From the cell containing the given text, extract its center point as (x, y) coordinate. 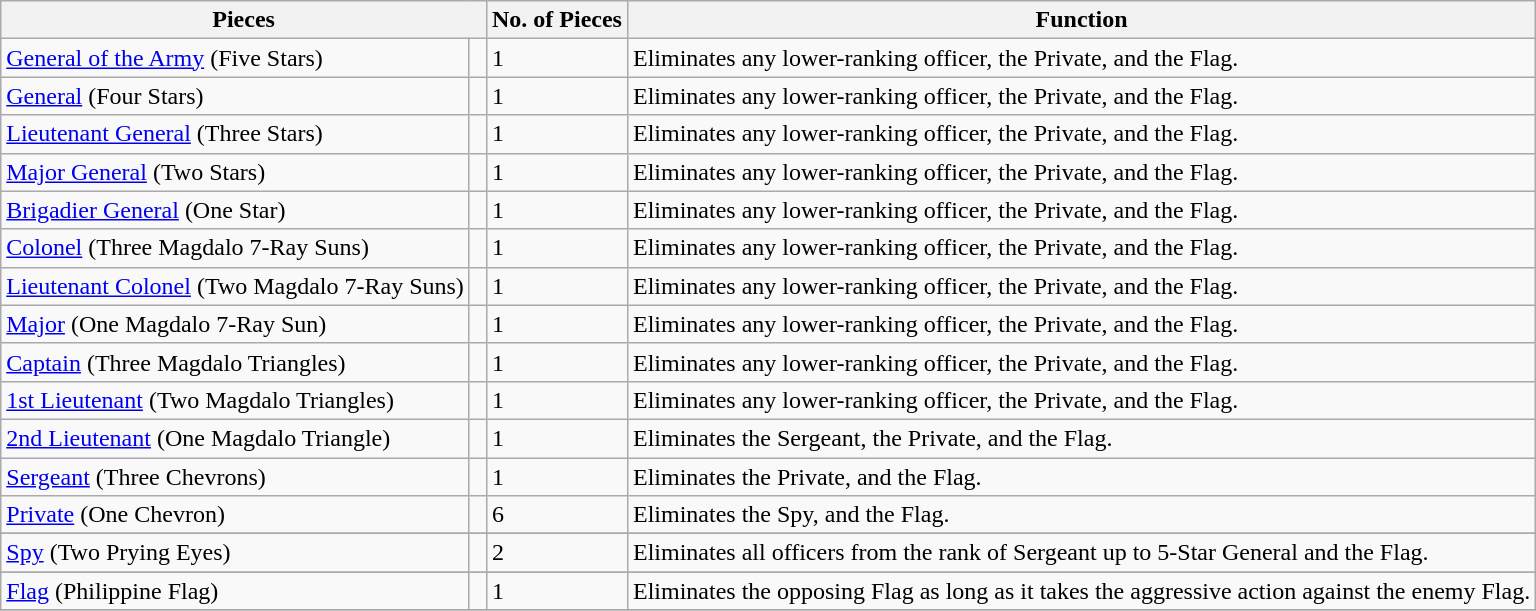
General (Four Stars) (236, 96)
2 (556, 553)
Eliminates the Sergeant, the Private, and the Flag. (1081, 438)
Lieutenant Colonel (Two Magdalo 7-Ray Suns) (236, 286)
Eliminates the opposing Flag as long as it takes the aggressive action against the enemy Flag. (1081, 591)
Colonel (Three Magdalo 7-Ray Suns) (236, 248)
Eliminates all officers from the rank of Sergeant up to 5-Star General and the Flag. (1081, 553)
Major (One Magdalo 7-Ray Sun) (236, 324)
Captain (Three Magdalo Triangles) (236, 362)
Flag (Philippine Flag) (236, 591)
Eliminates the Private, and the Flag. (1081, 477)
Sergeant (Three Chevrons) (236, 477)
2nd Lieutenant (One Magdalo Triangle) (236, 438)
No. of Pieces (556, 20)
Eliminates the Spy, and the Flag. (1081, 515)
Private (One Chevron) (236, 515)
Lieutenant General (Three Stars) (236, 134)
Function (1081, 20)
6 (556, 515)
General of the Army (Five Stars) (236, 58)
Brigadier General (One Star) (236, 210)
Pieces (244, 20)
1st Lieutenant (Two Magdalo Triangles) (236, 400)
Major General (Two Stars) (236, 172)
Spy (Two Prying Eyes) (236, 553)
